Find where the given text appears and provide that cell's center as [x, y] coordinate. 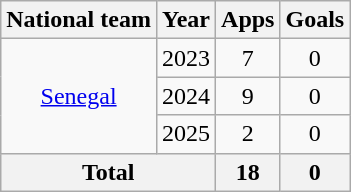
Year [186, 20]
Apps [248, 20]
2024 [186, 96]
2023 [186, 58]
2025 [186, 134]
9 [248, 96]
Goals [315, 20]
Total [108, 172]
Senegal [79, 96]
National team [79, 20]
7 [248, 58]
18 [248, 172]
2 [248, 134]
